Determine the [x, y] coordinate at the center of the cell enclosing the given text.  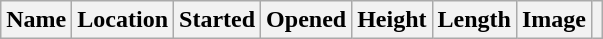
Height [392, 20]
Opened [306, 20]
Length [474, 20]
Image [554, 20]
Started [218, 20]
Location [123, 20]
Name [36, 20]
